Detect which cell encompasses the target text, then output its (x, y) center coordinate. 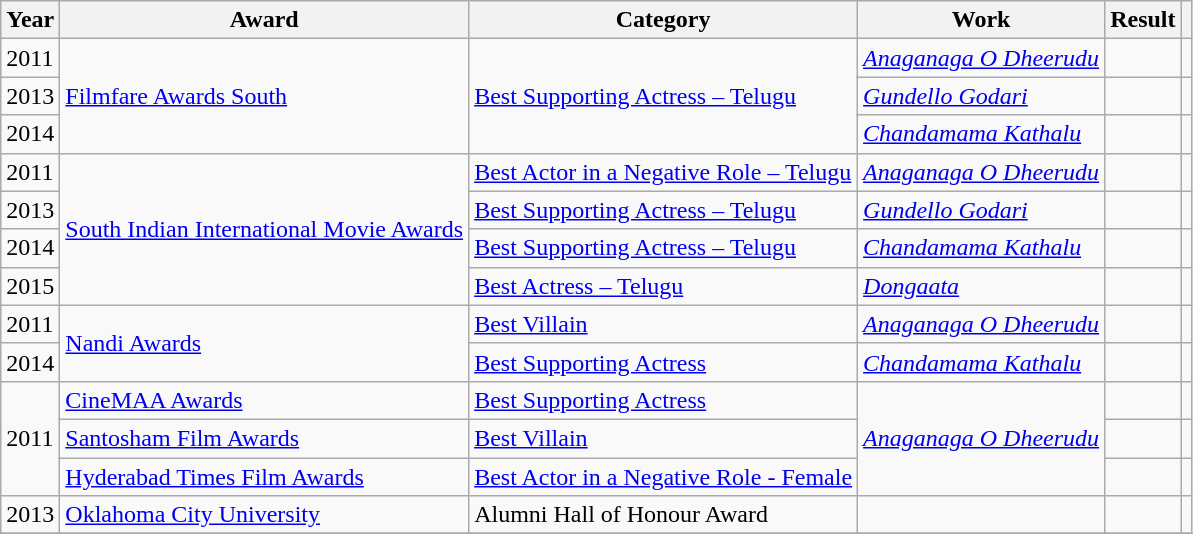
Alumni Hall of Honour Award (664, 515)
South Indian International Movie Awards (264, 229)
Santosham Film Awards (264, 438)
Award (264, 20)
Best Actor in a Negative Role – Telugu (664, 172)
Nandi Awards (264, 343)
Result (1143, 20)
Best Actress – Telugu (664, 286)
CineMAA Awards (264, 400)
Dongaata (982, 286)
Oklahoma City University (264, 515)
Year (30, 20)
Filmfare Awards South (264, 96)
Best Actor in a Negative Role - Female (664, 477)
Work (982, 20)
2015 (30, 286)
Hyderabad Times Film Awards (264, 477)
Category (664, 20)
